Scan for the cell matching the given text and deliver its (X, Y) coordinate at center. 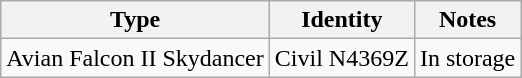
Notes (467, 20)
Type (136, 20)
Civil N4369Z (342, 58)
In storage (467, 58)
Avian Falcon II Skydancer (136, 58)
Identity (342, 20)
